Identify which cell holds the provided text, then report its (X, Y) central coordinate. 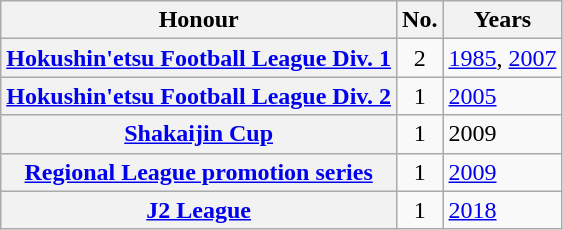
J2 League (199, 210)
Hokushin'etsu Football League Div. 2 (199, 96)
Honour (199, 20)
No. (420, 20)
Shakaijin Cup (199, 134)
2018 (502, 210)
2 (420, 58)
Regional League promotion series (199, 172)
Hokushin'etsu Football League Div. 1 (199, 58)
1985, 2007 (502, 58)
Years (502, 20)
2005 (502, 96)
